Extract the (x, y) coordinate from the center of the cell holding the provided text.  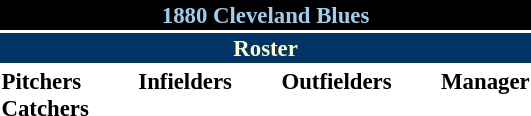
Roster (266, 48)
1880 Cleveland Blues (266, 15)
